Determine the [x, y] coordinate at the center of the cell enclosing the given text.  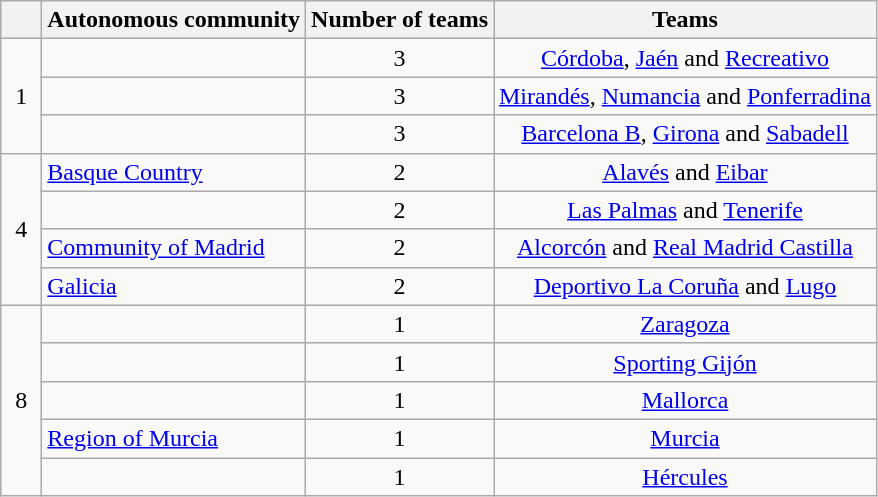
Sporting Gijón [686, 362]
Hércules [686, 477]
8 [22, 400]
Mallorca [686, 400]
Autonomous community [174, 20]
Las Palmas and Tenerife [686, 210]
Córdoba, Jaén and Recreativo [686, 58]
Alcorcón and Real Madrid Castilla [686, 248]
Teams [686, 20]
Region of Murcia [174, 438]
Alavés and Eibar [686, 172]
Mirandés, Numancia and Ponferradina [686, 96]
Zaragoza [686, 324]
Community of Madrid [174, 248]
Basque Country [174, 172]
4 [22, 229]
Galicia [174, 286]
Number of teams [400, 20]
Deportivo La Coruña and Lugo [686, 286]
Murcia [686, 438]
Barcelona B, Girona and Sabadell [686, 134]
